Locate the cell with the specified text and output its [X, Y] center coordinate. 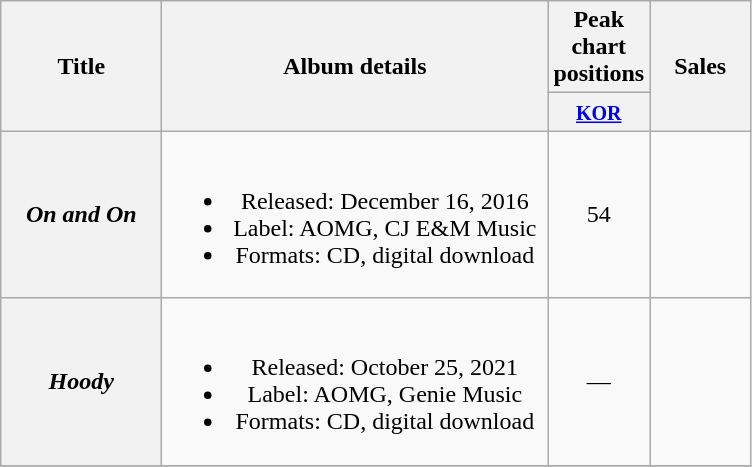
Title [82, 66]
— [599, 382]
KOR [599, 112]
Sales [700, 66]
Released: December 16, 2016Label: AOMG, CJ E&M MusicFormats: CD, digital download [355, 214]
Album details [355, 66]
On and On [82, 214]
Hoody [82, 382]
Released: October 25, 2021Label: AOMG, Genie MusicFormats: CD, digital download [355, 382]
Peak chart positions [599, 47]
54 [599, 214]
